Capture the cell that displays the provided text and extract its [x, y] central coordinate. 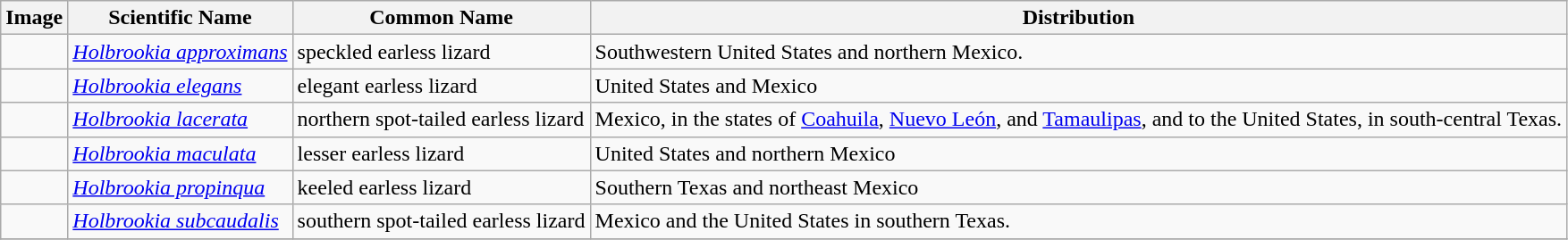
Holbrookia elegans [181, 86]
lesser earless lizard [442, 153]
Mexico and the United States in southern Texas. [1078, 221]
Mexico, in the states of Coahuila, Nuevo León, and Tamaulipas, and to the United States, in south-central Texas. [1078, 120]
northern spot-tailed earless lizard [442, 120]
keeled earless lizard [442, 187]
United States and Mexico [1078, 86]
elegant earless lizard [442, 86]
Image [34, 18]
Distribution [1078, 18]
Scientific Name [181, 18]
Holbrookia approximans [181, 52]
speckled earless lizard [442, 52]
Southern Texas and northeast Mexico [1078, 187]
United States and northern Mexico [1078, 153]
Southwestern United States and northern Mexico. [1078, 52]
Holbrookia subcaudalis [181, 221]
Common Name [442, 18]
Holbrookia propinqua [181, 187]
Holbrookia maculata [181, 153]
southern spot-tailed earless lizard [442, 221]
Holbrookia lacerata [181, 120]
